Pinpoint the cell where the given text exists, returning its [x, y] midpoint coordinate. 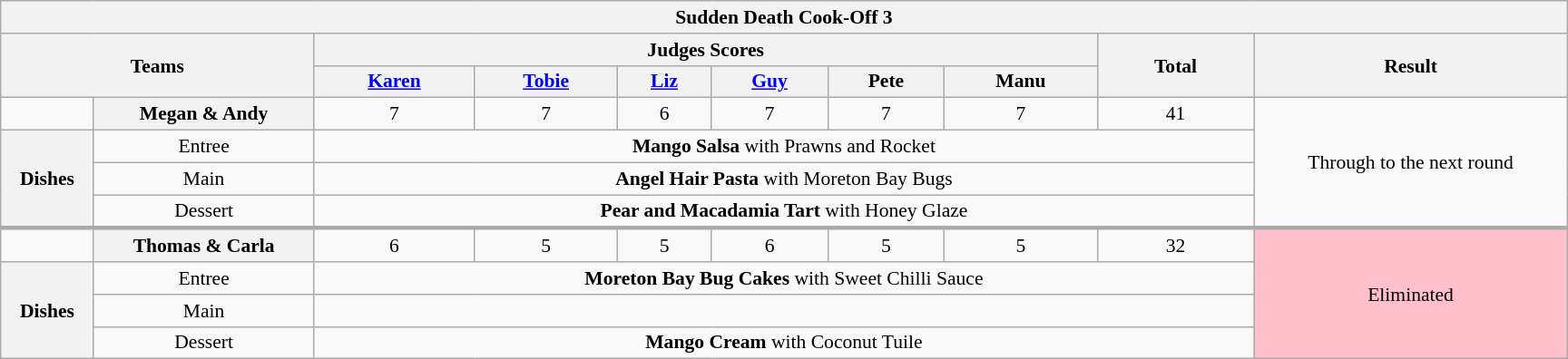
Teams [158, 65]
41 [1176, 114]
Liz [664, 82]
Sudden Death Cook-Off 3 [784, 17]
Mango Salsa with Prawns and Rocket [784, 146]
Manu [1022, 82]
Guy [769, 82]
Pear and Macadamia Tart with Honey Glaze [784, 210]
Karen [394, 82]
Moreton Bay Bug Cakes with Sweet Chilli Sauce [784, 278]
Total [1176, 65]
Judges Scores [706, 49]
Pete [886, 82]
Result [1410, 65]
32 [1176, 245]
Eliminated [1410, 294]
Thomas & Carla [203, 245]
Through to the next round [1410, 163]
Mango Cream with Coconut Tuile [784, 343]
Megan & Andy [203, 114]
Angel Hair Pasta with Moreton Bay Bugs [784, 179]
Tobie [546, 82]
